Detect which cell encompasses the target text, then output its [X, Y] center coordinate. 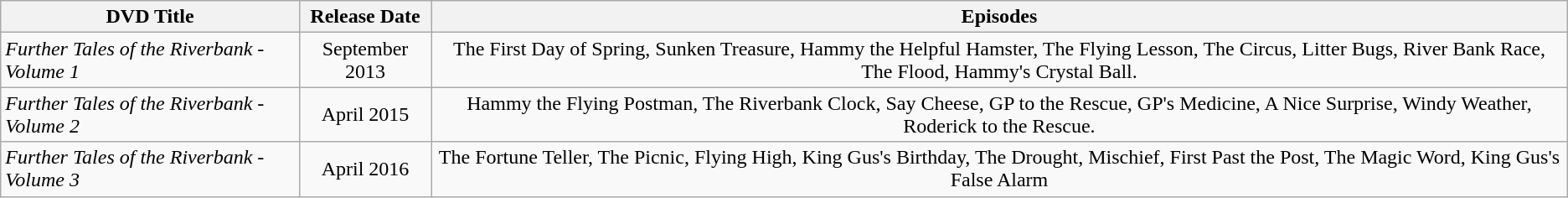
Hammy the Flying Postman, The Riverbank Clock, Say Cheese, GP to the Rescue, GP's Medicine, A Nice Surprise, Windy Weather, Roderick to the Rescue. [1000, 114]
Further Tales of the Riverbank - Volume 3 [151, 169]
Episodes [1000, 17]
September 2013 [365, 60]
Further Tales of the Riverbank - Volume 1 [151, 60]
Further Tales of the Riverbank - Volume 2 [151, 114]
April 2016 [365, 169]
April 2015 [365, 114]
Release Date [365, 17]
The Fortune Teller, The Picnic, Flying High, King Gus's Birthday, The Drought, Mischief, First Past the Post, The Magic Word, King Gus's False Alarm [1000, 169]
DVD Title [151, 17]
